Capture the cell that displays the provided text and extract its [X, Y] central coordinate. 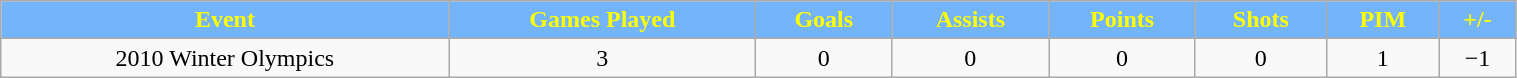
Goals [824, 20]
Points [1122, 20]
3 [602, 58]
2010 Winter Olympics [225, 58]
−1 [1478, 58]
+/- [1478, 20]
Assists [970, 20]
Shots [1260, 20]
1 [1382, 58]
PIM [1382, 20]
Event [225, 20]
Games Played [602, 20]
